Determine the [x, y] coordinate at the center of the cell enclosing the given text.  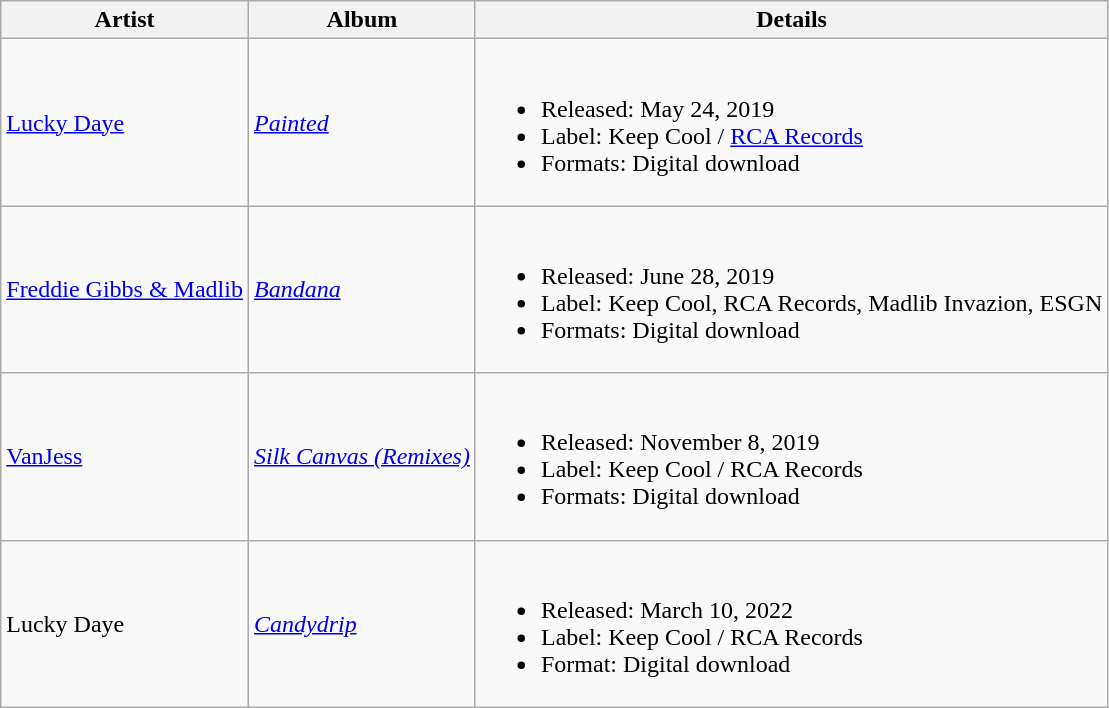
Released: March 10, 2022Label: Keep Cool / RCA RecordsFormat: Digital download [791, 624]
Silk Canvas (Remixes) [362, 456]
Album [362, 20]
Bandana [362, 290]
VanJess [125, 456]
Freddie Gibbs & Madlib [125, 290]
Painted [362, 122]
Released: May 24, 2019Label: Keep Cool / RCA RecordsFormats: Digital download [791, 122]
Details [791, 20]
Released: June 28, 2019Label: Keep Cool, RCA Records, Madlib Invazion, ESGNFormats: Digital download [791, 290]
Candydrip [362, 624]
Released: November 8, 2019Label: Keep Cool / RCA RecordsFormats: Digital download [791, 456]
Artist [125, 20]
